Return the [x, y] coordinate for the center point of the cell that contains the specified text.  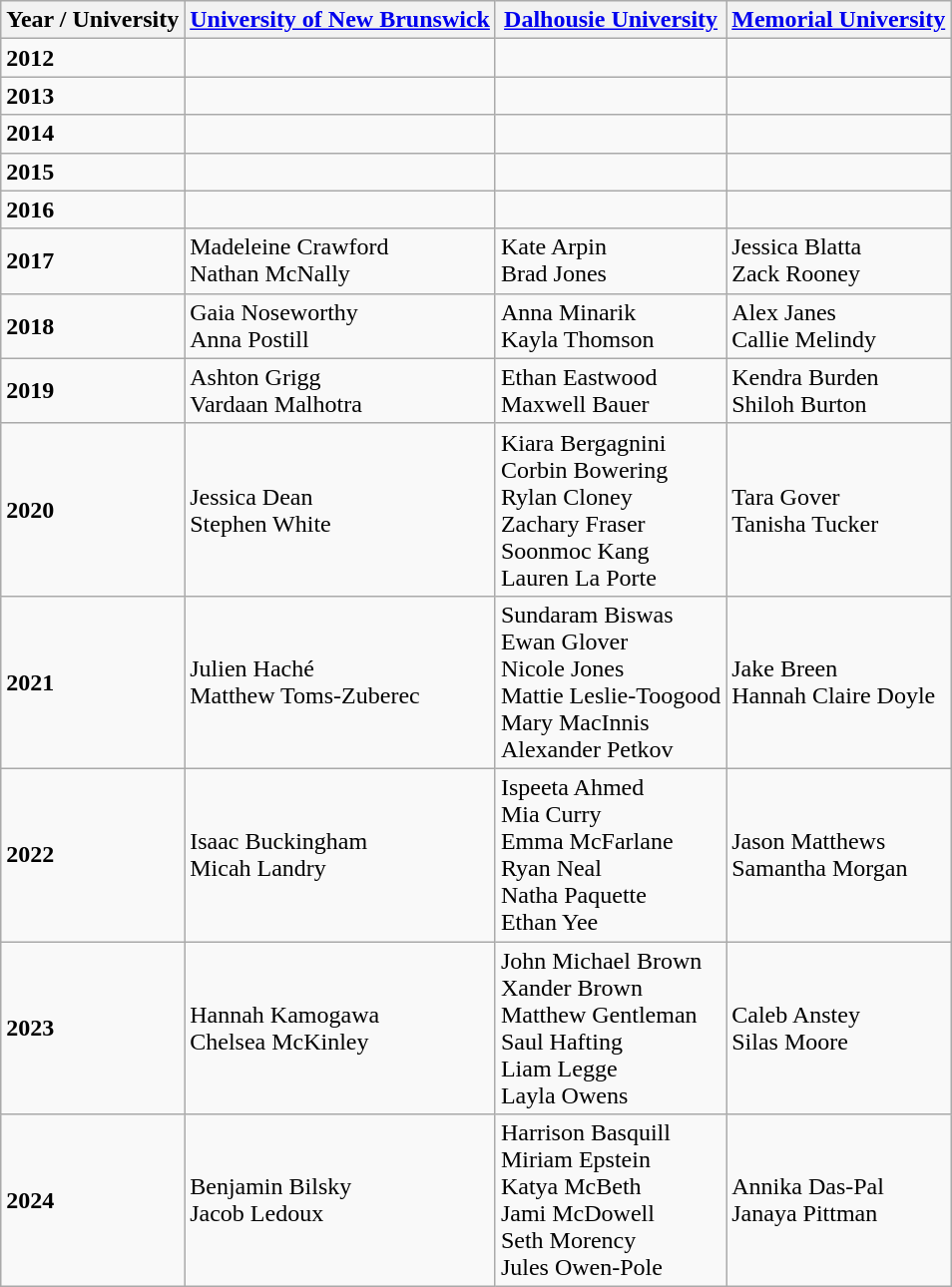
2019 [93, 391]
Gaia NoseworthyAnna Postill [340, 325]
Annika Das-PalJanaya Pittman [838, 1201]
2021 [93, 682]
Jason MatthewsSamantha Morgan [838, 854]
Caleb AnsteySilas Moore [838, 1028]
2023 [93, 1028]
John Michael BrownXander BrownMatthew GentlemanSaul HaftingLiam LeggeLayla Owens [611, 1028]
2014 [93, 134]
Anna MinarikKayla Thomson [611, 325]
Harrison BasquillMiriam EpsteinKatya McBethJami McDowellSeth MorencyJules Owen-Pole [611, 1201]
Tara GoverTanisha Tucker [838, 509]
2020 [93, 509]
Ispeeta AhmedMia CurryEmma McFarlaneRyan NealNatha PaquetteEthan Yee [611, 854]
Hannah KamogawaChelsea McKinley [340, 1028]
2016 [93, 210]
2015 [93, 172]
Isaac BuckinghamMicah Landry [340, 854]
2017 [93, 261]
Dalhousie University [611, 20]
2022 [93, 854]
Sundaram BiswasEwan GloverNicole JonesMattie Leslie-ToogoodMary MacInnisAlexander Petkov [611, 682]
Kiara BergagniniCorbin BoweringRylan CloneyZachary FraserSoonmoc KangLauren La Porte [611, 509]
Jessica DeanStephen White [340, 509]
Kate ArpinBrad Jones [611, 261]
2018 [93, 325]
Memorial University [838, 20]
Ashton GriggVardaan Malhotra [340, 391]
2012 [93, 58]
Jessica BlattaZack Rooney [838, 261]
University of New Brunswick [340, 20]
Jake BreenHannah Claire Doyle [838, 682]
Benjamin BilskyJacob Ledoux [340, 1201]
Alex JanesCallie Melindy [838, 325]
Year / University [93, 20]
Ethan EastwoodMaxwell Bauer [611, 391]
2013 [93, 96]
Kendra BurdenShiloh Burton [838, 391]
2024 [93, 1201]
Julien HachéMatthew Toms-Zuberec [340, 682]
Madeleine CrawfordNathan McNally [340, 261]
